Capture the cell that displays the provided text and extract its [X, Y] central coordinate. 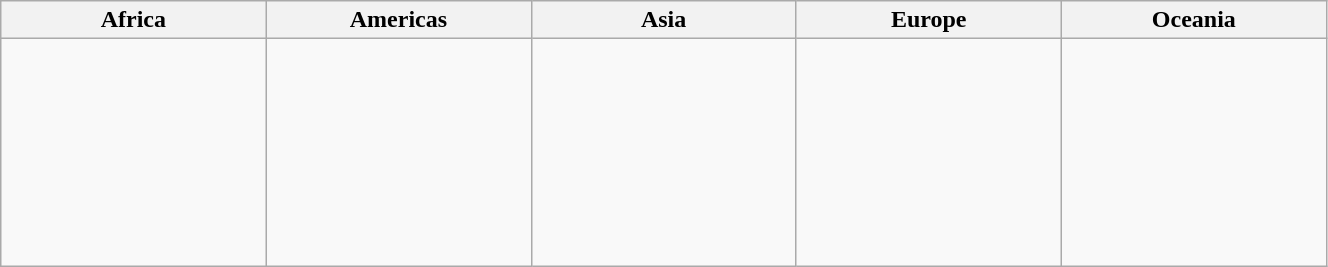
Oceania [1194, 20]
Asia [664, 20]
Americas [398, 20]
Europe [928, 20]
Africa [134, 20]
